Provide the (X, Y) coordinate of the cell's center where the given text is located.  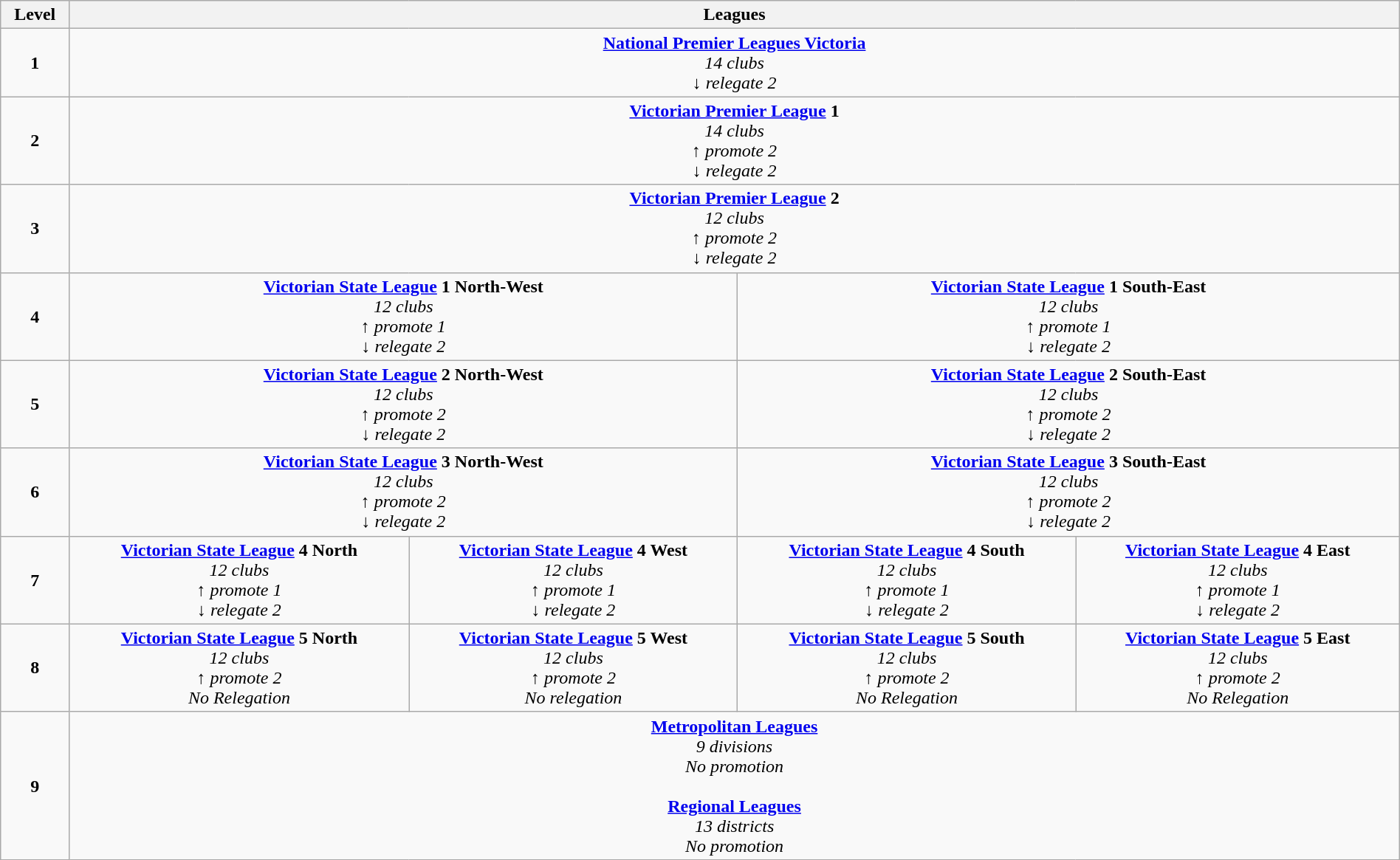
Victorian State League 4 South12 clubs↑ promote 1↓ relegate 2 (907, 580)
Leagues (734, 15)
4 (35, 316)
National Premier Leagues Victoria14 clubs↓ relegate 2 (734, 63)
Victorian State League 4 North12 clubs↑ promote 1↓ relegate 2 (239, 580)
Victorian State League 5 West12 clubs↑ promote 2No relegation (573, 667)
8 (35, 667)
Level (35, 15)
7 (35, 580)
5 (35, 405)
Victorian Premier League 212 clubs↑ promote 2↓ relegate 2 (734, 229)
Victorian State League 3 North-West12 clubs↑ promote 2↓ relegate 2 (403, 492)
Victorian State League 2 North-West12 clubs↑ promote 2↓ relegate 2 (403, 405)
Victorian State League 5 South12 clubs↑ promote 2No Relegation (907, 667)
Victorian State League 3 South-East12 clubs↑ promote 2↓ relegate 2 (1068, 492)
Metropolitan Leagues9 divisionsNo promotion Regional Leagues13 districtsNo promotion (734, 785)
Victorian State League 1 North-West12 clubs↑ promote 1↓ relegate 2 (403, 316)
2 (35, 140)
1 (35, 63)
Victorian State League 4 East12 clubs↑ promote 1↓ relegate 2 (1238, 580)
6 (35, 492)
Victorian State League 2 South-East12 clubs↑ promote 2↓ relegate 2 (1068, 405)
Victorian State League 5 East12 clubs↑ promote 2No Relegation (1238, 667)
Victorian State League 1 South-East12 clubs↑ promote 1↓ relegate 2 (1068, 316)
Victorian State League 4 West12 clubs↑ promote 1↓ relegate 2 (573, 580)
3 (35, 229)
Victorian Premier League 114 clubs↑ promote 2↓ relegate 2 (734, 140)
Victorian State League 5 North12 clubs↑ promote 2No Relegation (239, 667)
9 (35, 785)
